Capture the cell that displays the provided text and extract its [X, Y] central coordinate. 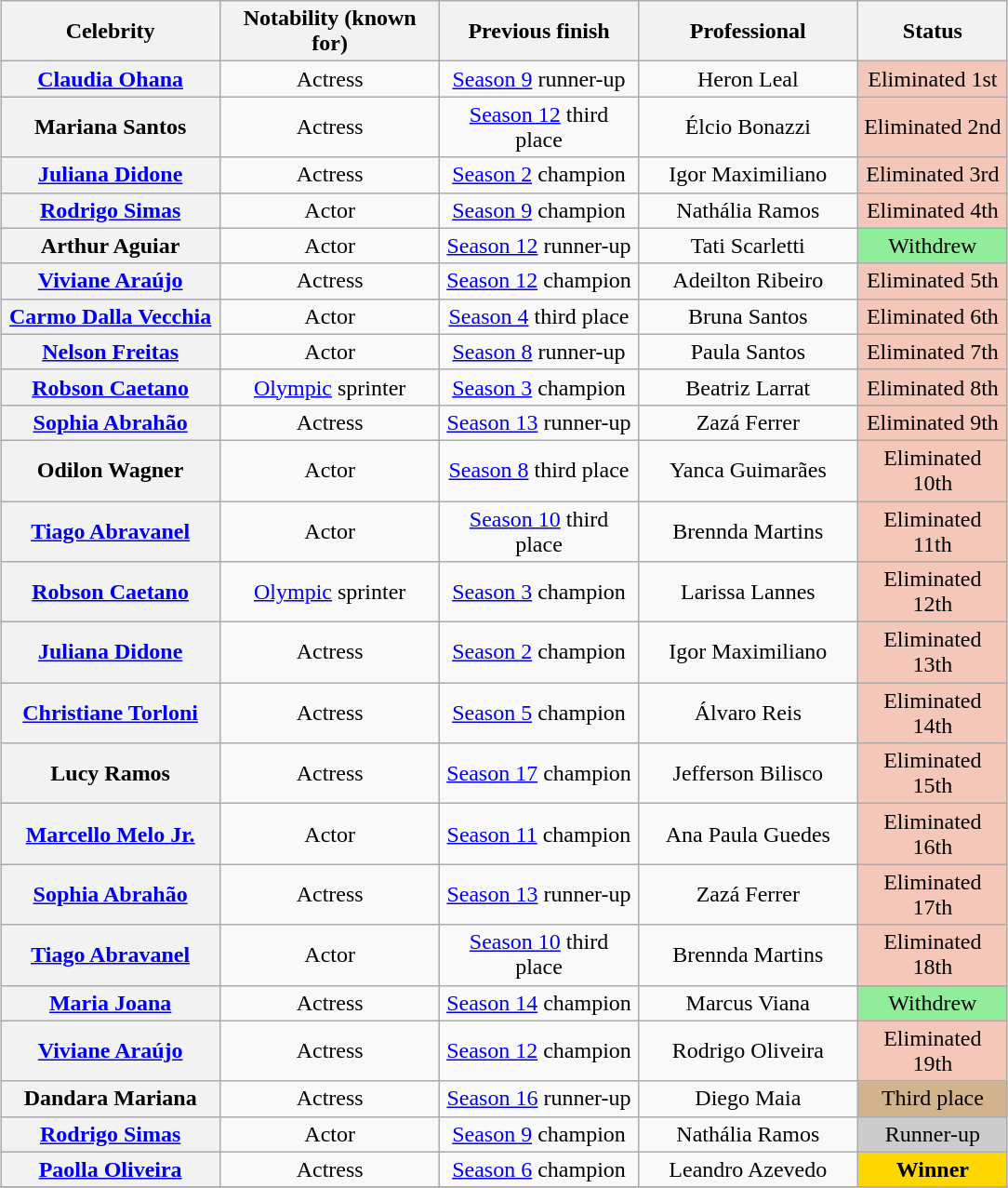
Season 12 runner-up [539, 246]
Eliminated 5th [932, 281]
Eliminated 17th [932, 895]
Eliminated 13th [932, 653]
Eliminated 8th [932, 387]
Marcello Melo Jr. [111, 834]
Eliminated 7th [932, 352]
Season 14 champion [539, 1003]
Previous finish [539, 32]
Diego Maia [748, 1099]
Third place [932, 1099]
Adeilton Ribeiro [748, 281]
Rodrigo Oliveira [748, 1051]
Leandro Azevedo [748, 1169]
Notability (known for) [330, 32]
Status [932, 32]
Eliminated 9th [932, 422]
Marcus Viana [748, 1003]
Álvaro Reis [748, 713]
Carmo Dalla Vecchia [111, 316]
Arthur Aguiar [111, 246]
Professional [748, 32]
Season 12 third place [539, 127]
Season 9 runner-up [539, 79]
Bruna Santos [748, 316]
Season 8 runner-up [539, 352]
Eliminated 3rd [932, 175]
Eliminated 14th [932, 713]
Season 16 runner-up [539, 1099]
Eliminated 15th [932, 774]
Season 8 third place [539, 471]
Paolla Oliveira [111, 1169]
Eliminated 12th [932, 592]
Odilon Wagner [111, 471]
Runner-up [932, 1134]
Christiane Torloni [111, 713]
Élcio Bonazzi [748, 127]
Heron Leal [748, 79]
Winner [932, 1169]
Eliminated 1st [932, 79]
Eliminated 2nd [932, 127]
Claudia Ohana [111, 79]
Eliminated 6th [932, 316]
Mariana Santos [111, 127]
Eliminated 11th [932, 530]
Maria Joana [111, 1003]
Lucy Ramos [111, 774]
Beatriz Larrat [748, 387]
Yanca Guimarães [748, 471]
Nelson Freitas [111, 352]
Season 6 champion [539, 1169]
Eliminated 18th [932, 954]
Jefferson Bilisco [748, 774]
Eliminated 19th [932, 1051]
Eliminated 4th [932, 210]
Ana Paula Guedes [748, 834]
Season 5 champion [539, 713]
Season 17 champion [539, 774]
Season 4 third place [539, 316]
Dandara Mariana [111, 1099]
Eliminated 16th [932, 834]
Paula Santos [748, 352]
Tati Scarletti [748, 246]
Eliminated 10th [932, 471]
Celebrity [111, 32]
Season 11 champion [539, 834]
Larissa Lannes [748, 592]
